Capture the cell that displays the provided text and extract its [X, Y] central coordinate. 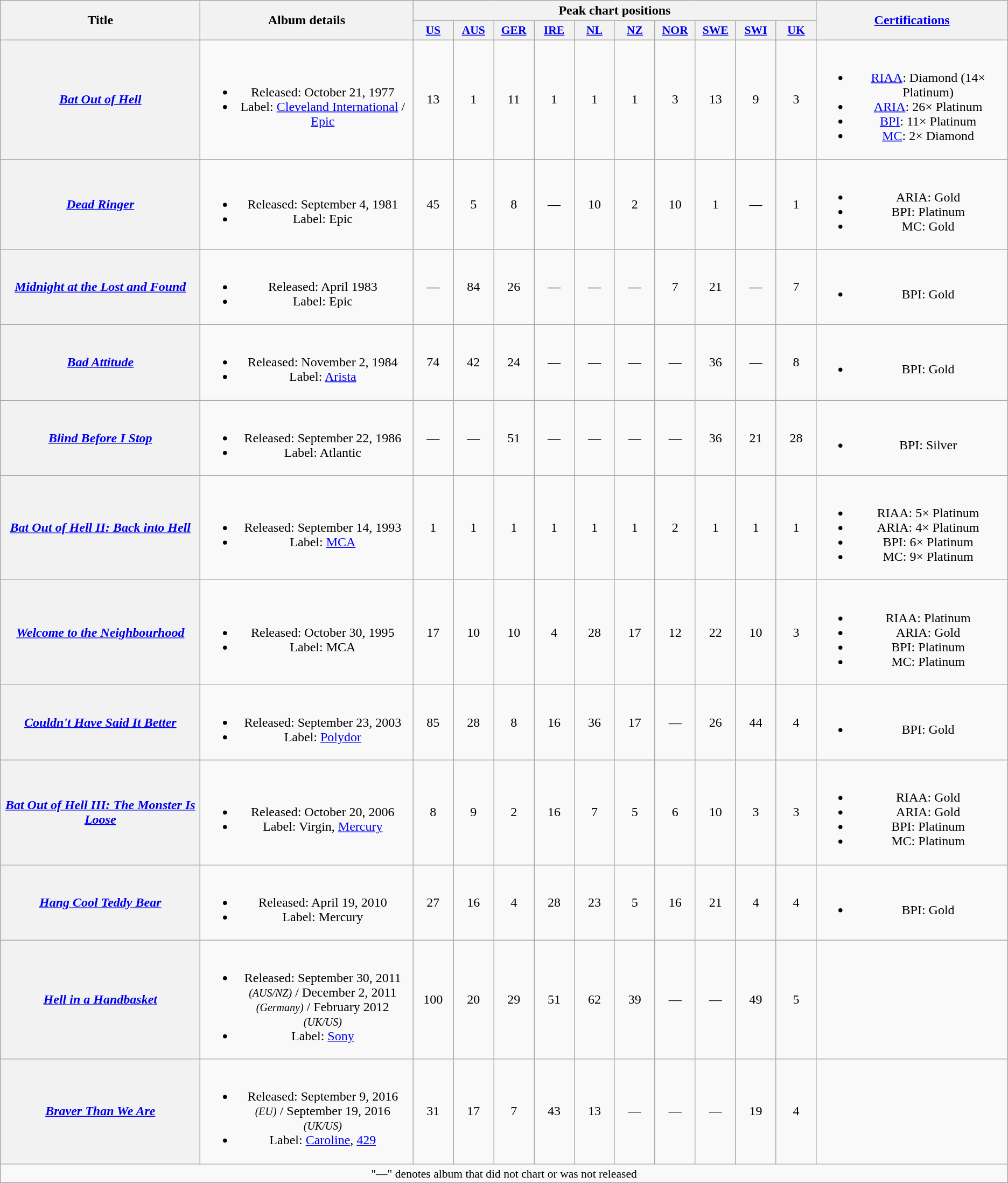
SWI [756, 31]
US [433, 31]
39 [634, 1000]
Couldn't Have Said It Better [100, 722]
Released: September 14, 1993Label: MCA [307, 528]
74 [433, 363]
22 [715, 632]
29 [514, 1000]
Released: April 1983Label: Epic [307, 287]
Released: October 20, 2006Label: Virgin, Mercury [307, 812]
85 [433, 722]
Released: September 23, 2003Label: Polydor [307, 722]
BPI: Silver [912, 438]
NZ [634, 31]
43 [555, 1111]
Braver Than We Are [100, 1111]
ARIA: GoldBPI: PlatinumMC: Gold [912, 205]
45 [433, 205]
Bat Out of Hell III: The Monster Is Loose [100, 812]
Released: September 30, 2011 (AUS/NZ) / December 2, 2011 (Germany) / February 2012 (UK/US)Label: Sony [307, 1000]
42 [474, 363]
SWE [715, 31]
49 [756, 1000]
24 [514, 363]
23 [594, 902]
RIAA: Diamond (14× Platinum)ARIA: 26× PlatinumBPI: 11× PlatinumMC: 2× Diamond [912, 99]
Bat Out of Hell II: Back into Hell [100, 528]
Released: September 9, 2016 (EU) / September 19, 2016 (UK/US)Label: Caroline, 429 [307, 1111]
RIAA: GoldARIA: GoldBPI: PlatinumMC: Platinum [912, 812]
IRE [555, 31]
11 [514, 99]
12 [675, 632]
Peak chart positions [615, 11]
19 [756, 1111]
Released: November 2, 1984Label: Arista [307, 363]
84 [474, 287]
62 [594, 1000]
Released: October 30, 1995Label: MCA [307, 632]
NOR [675, 31]
27 [433, 902]
Released: October 21, 1977Label: Cleveland International / Epic [307, 99]
Title [100, 20]
Hell in a Handbasket [100, 1000]
Dead Ringer [100, 205]
Album details [307, 20]
Welcome to the Neighbourhood [100, 632]
Midnight at the Lost and Found [100, 287]
"—" denotes album that did not chart or was not released [504, 1173]
6 [675, 812]
Blind Before I Stop [100, 438]
Bat Out of Hell [100, 99]
100 [433, 1000]
Released: April 19, 2010Label: Mercury [307, 902]
20 [474, 1000]
Hang Cool Teddy Bear [100, 902]
NL [594, 31]
RIAA: 5× PlatinumARIA: 4× PlatinumBPI: 6× PlatinumMC: 9× Platinum [912, 528]
Released: September 22, 1986Label: Atlantic [307, 438]
AUS [474, 31]
GER [514, 31]
31 [433, 1111]
Certifications [912, 20]
Bad Attitude [100, 363]
Released: September 4, 1981Label: Epic [307, 205]
UK [796, 31]
RIAA: PlatinumARIA: GoldBPI: PlatinumMC: Platinum [912, 632]
44 [756, 722]
